Output the (X, Y) coordinate of the center of the cell containing the given text.  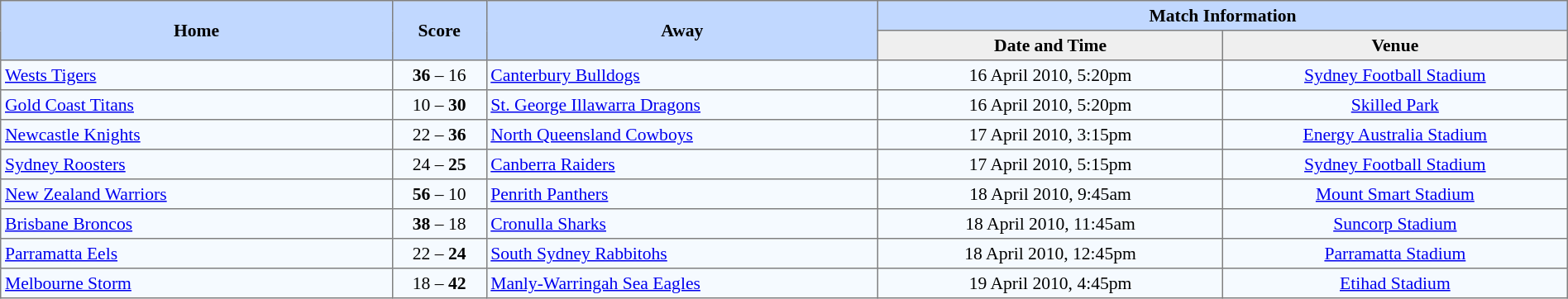
Newcastle Knights (197, 135)
Venue (1394, 45)
North Queensland Cowboys (682, 135)
10 – 30 (439, 105)
Score (439, 31)
18 – 42 (439, 283)
Penrith Panthers (682, 194)
Suncorp Stadium (1394, 224)
Date and Time (1050, 45)
Mount Smart Stadium (1394, 194)
22 – 36 (439, 135)
Wests Tigers (197, 75)
22 – 24 (439, 254)
Energy Australia Stadium (1394, 135)
Match Information (1223, 16)
St. George Illawarra Dragons (682, 105)
Sydney Roosters (197, 164)
38 – 18 (439, 224)
24 – 25 (439, 164)
Away (682, 31)
18 April 2010, 12:45pm (1050, 254)
17 April 2010, 5:15pm (1050, 164)
Home (197, 31)
56 – 10 (439, 194)
Etihad Stadium (1394, 283)
Parramatta Stadium (1394, 254)
18 April 2010, 11:45am (1050, 224)
36 – 16 (439, 75)
Brisbane Broncos (197, 224)
New Zealand Warriors (197, 194)
South Sydney Rabbitohs (682, 254)
Canberra Raiders (682, 164)
Cronulla Sharks (682, 224)
Manly-Warringah Sea Eagles (682, 283)
18 April 2010, 9:45am (1050, 194)
17 April 2010, 3:15pm (1050, 135)
19 April 2010, 4:45pm (1050, 283)
Melbourne Storm (197, 283)
Gold Coast Titans (197, 105)
Canterbury Bulldogs (682, 75)
Skilled Park (1394, 105)
Parramatta Eels (197, 254)
